Return the (X, Y) coordinate for the center point of the cell that contains the specified text.  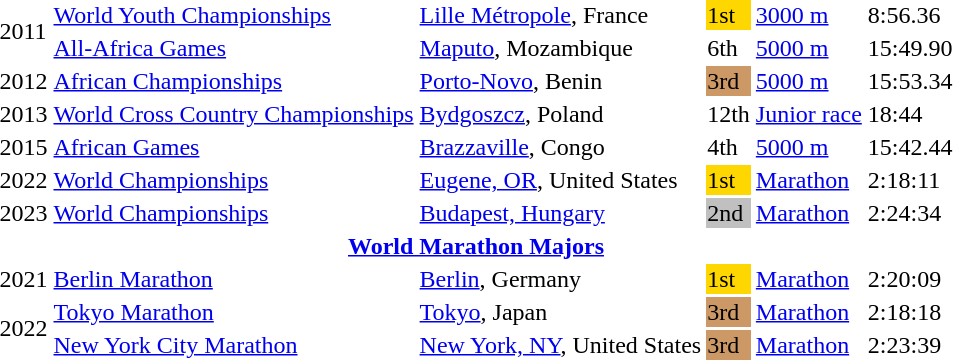
Berlin Marathon (234, 279)
4th (729, 147)
Junior race (808, 114)
Lille Métropole, France (560, 15)
6th (729, 48)
Bydgoszcz, Poland (560, 114)
Eugene, OR, United States (560, 180)
Budapest, Hungary (560, 213)
Tokyo, Japan (560, 312)
New York City Marathon (234, 345)
Maputo, Mozambique (560, 48)
Berlin, Germany (560, 279)
2nd (729, 213)
3000 m (808, 15)
World Youth Championships (234, 15)
African Games (234, 147)
African Championships (234, 81)
Tokyo Marathon (234, 312)
12th (729, 114)
Brazzaville, Congo (560, 147)
Porto-Novo, Benin (560, 81)
New York, NY, United States (560, 345)
World Cross Country Championships (234, 114)
All-Africa Games (234, 48)
